Capture the cell that displays the provided text and extract its [X, Y] central coordinate. 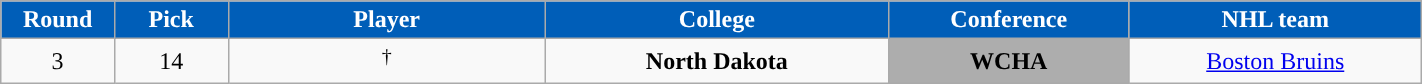
NHL team [1275, 20]
Conference [1008, 20]
WCHA [1008, 62]
† [386, 62]
Pick [171, 20]
Round [58, 20]
North Dakota [716, 62]
14 [171, 62]
Boston Bruins [1275, 62]
Player [386, 20]
3 [58, 62]
College [716, 20]
